From the cell containing the given text, extract its center point as (x, y) coordinate. 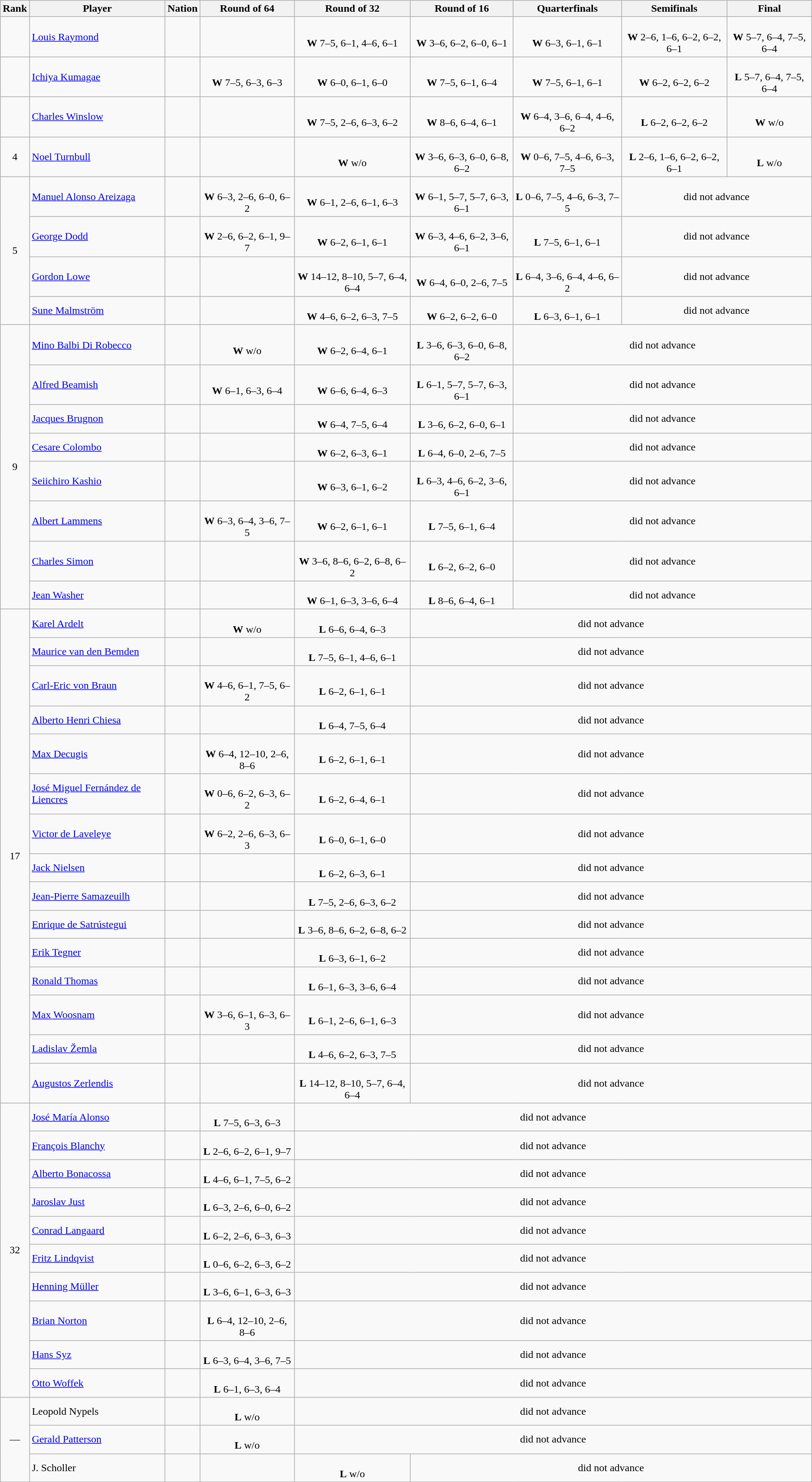
Round of 16 (462, 9)
Charles Simon (97, 561)
L 7–5, 6–1, 4–6, 6–1 (352, 652)
L 5–7, 6–4, 7–5, 6–4 (769, 77)
W 6–4, 6–0, 2–6, 7–5 (462, 276)
Nation (183, 9)
Mino Balbi Di Robecco (97, 345)
L 6–3, 6–1, 6–2 (352, 952)
L 6–2, 6–2, 6–0 (462, 561)
Max Woosnam (97, 1015)
L 2–6, 6–2, 6–1, 9–7 (247, 1146)
Sune Malmström (97, 311)
L 6–2, 6–2, 6–2 (674, 117)
L 7–5, 6–3, 6–3 (247, 1117)
Ronald Thomas (97, 981)
Manuel Alonso Areizaga (97, 197)
W 6–4, 3–6, 6–4, 4–6, 6–2 (567, 117)
Maurice van den Bemden (97, 652)
W 6–3, 6–1, 6–2 (352, 481)
L 14–12, 8–10, 5–7, 6–4, 6–4 (352, 1083)
W 3–6, 8–6, 6–2, 6–8, 6–2 (352, 561)
Albert Lammens (97, 521)
W 7–5, 6–1, 6–4 (462, 77)
W 6–3, 6–4, 3–6, 7–5 (247, 521)
W 6–3, 4–6, 6–2, 3–6, 6–1 (462, 237)
Otto Woffek (97, 1383)
Conrad Langaard (97, 1230)
Round of 32 (352, 9)
Karel Ardelt (97, 623)
9 (15, 467)
W 6–1, 6–3, 3–6, 6–4 (352, 595)
Victor de Laveleye (97, 834)
Final (769, 9)
George Dodd (97, 237)
Hans Syz (97, 1355)
L 0–6, 7–5, 4–6, 6–3, 7–5 (567, 197)
W 5–7, 6–4, 7–5, 6–4 (769, 37)
W 6–1, 6–3, 6–4 (247, 384)
Jack Nielsen (97, 868)
L 6–4, 7–5, 6–4 (352, 720)
L 4–6, 6–2, 6–3, 7–5 (352, 1049)
L 6–3, 6–4, 3–6, 7–5 (247, 1355)
L 8–6, 6–4, 6–1 (462, 595)
Leopold Nypels (97, 1411)
W 6–3, 2–6, 6–0, 6–2 (247, 197)
L 6–2, 2–6, 6–3, 6–3 (247, 1230)
W 7–5, 6–1, 4–6, 6–1 (352, 37)
Cesare Colombo (97, 447)
J. Scholler (97, 1468)
L 7–5, 2–6, 6–3, 6–2 (352, 896)
L 7–5, 6–1, 6–4 (462, 521)
L 3–6, 6–3, 6–0, 6–8, 6–2 (462, 345)
L 3–6, 6–1, 6–3, 6–3 (247, 1286)
Carl-Eric von Braun (97, 686)
W 4–6, 6–1, 7–5, 6–2 (247, 686)
W 7–5, 6–3, 6–3 (247, 77)
Quarterfinals (567, 9)
L 4–6, 6–1, 7–5, 6–2 (247, 1173)
Charles Winslow (97, 117)
Jean-Pierre Samazeuilh (97, 896)
L 6–2, 6–3, 6–1 (352, 868)
Alfred Beamish (97, 384)
W 6–2, 6–2, 6–2 (674, 77)
Gerald Patterson (97, 1439)
4 (15, 157)
W 6–4, 12–10, 2–6, 8–6 (247, 754)
Jaroslav Just (97, 1202)
José María Alonso (97, 1117)
L 6–2, 6–4, 6–1 (352, 794)
Erik Tegner (97, 952)
L 2–6, 1–6, 6–2, 6–2, 6–1 (674, 157)
L 6–1, 2–6, 6–1, 6–3 (352, 1015)
L 6–4, 12–10, 2–6, 8–6 (247, 1321)
Semifinals (674, 9)
W 7–5, 6–1, 6–1 (567, 77)
L 6–4, 3–6, 6–4, 4–6, 6–2 (567, 276)
L 6–3, 6–1, 6–1 (567, 311)
W 3–6, 6–1, 6–3, 6–3 (247, 1015)
W 3–6, 6–2, 6–0, 6–1 (462, 37)
L 3–6, 8–6, 6–2, 6–8, 6–2 (352, 924)
L 6–4, 6–0, 2–6, 7–5 (462, 447)
Louis Raymond (97, 37)
Seiichiro Kashio (97, 481)
L 6–1, 6–3, 3–6, 6–4 (352, 981)
W 6–1, 5–7, 5–7, 6–3, 6–1 (462, 197)
W 0–6, 6–2, 6–3, 6–2 (247, 794)
W 6–2, 6–4, 6–1 (352, 345)
W 6–4, 7–5, 6–4 (352, 418)
Noel Turnbull (97, 157)
W 3–6, 6–3, 6–0, 6–8, 6–2 (462, 157)
W 6–2, 6–3, 6–1 (352, 447)
W 2–6, 1–6, 6–2, 6–2, 6–1 (674, 37)
W 6–2, 2–6, 6–3, 6–3 (247, 834)
32 (15, 1250)
L 0–6, 6–2, 6–3, 6–2 (247, 1259)
Fritz Lindqvist (97, 1259)
Gordon Lowe (97, 276)
L 6–1, 6–3, 6–4 (247, 1383)
W 6–3, 6–1, 6–1 (567, 37)
L 3–6, 6–2, 6–0, 6–1 (462, 418)
W 14–12, 8–10, 5–7, 6–4, 6–4 (352, 276)
L 6–1, 5–7, 5–7, 6–3, 6–1 (462, 384)
Jean Washer (97, 595)
L 6–6, 6–4, 6–3 (352, 623)
François Blanchy (97, 1146)
Rank (15, 9)
L 6–0, 6–1, 6–0 (352, 834)
L 6–3, 2–6, 6–0, 6–2 (247, 1202)
Alberto Henri Chiesa (97, 720)
W 6–1, 2–6, 6–1, 6–3 (352, 197)
5 (15, 251)
Alberto Bonacossa (97, 1173)
W 6–6, 6–4, 6–3 (352, 384)
W 6–2, 6–2, 6–0 (462, 311)
17 (15, 856)
W 6–0, 6–1, 6–0 (352, 77)
Augustos Zerlendis (97, 1083)
Round of 64 (247, 9)
W 4–6, 6–2, 6–3, 7–5 (352, 311)
José Miguel Fernández de Liencres (97, 794)
Enrique de Satrústegui (97, 924)
W 2–6, 6–2, 6–1, 9–7 (247, 237)
Ichiya Kumagae (97, 77)
Brian Norton (97, 1321)
W 7–5, 2–6, 6–3, 6–2 (352, 117)
W 0–6, 7–5, 4–6, 6–3, 7–5 (567, 157)
L 6–3, 4–6, 6–2, 3–6, 6–1 (462, 481)
Jacques Brugnon (97, 418)
Player (97, 9)
Ladislav Žemla (97, 1049)
Max Decugis (97, 754)
W 8–6, 6–4, 6–1 (462, 117)
Henning Müller (97, 1286)
— (15, 1439)
L 7–5, 6–1, 6–1 (567, 237)
